Capture the cell that displays the provided text and extract its (X, Y) central coordinate. 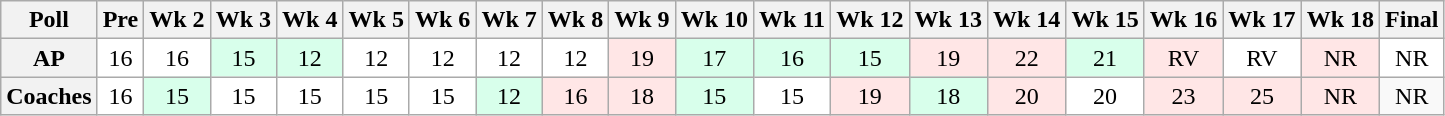
Wk 15 (1105, 20)
Wk 6 (442, 20)
Wk 9 (642, 20)
Wk 7 (509, 20)
Wk 2 (177, 20)
Wk 13 (948, 20)
Wk 11 (792, 20)
Poll (49, 20)
Coaches (49, 96)
17 (714, 58)
Wk 18 (1340, 20)
Pre (120, 20)
Final (1412, 20)
Wk 12 (870, 20)
Wk 16 (1183, 20)
21 (1105, 58)
Wk 10 (714, 20)
Wk 8 (575, 20)
Wk 14 (1026, 20)
25 (1262, 96)
Wk 5 (376, 20)
AP (49, 58)
Wk 4 (310, 20)
23 (1183, 96)
22 (1026, 58)
Wk 3 (243, 20)
Wk 17 (1262, 20)
